From the cell containing the given text, extract its center point as [X, Y] coordinate. 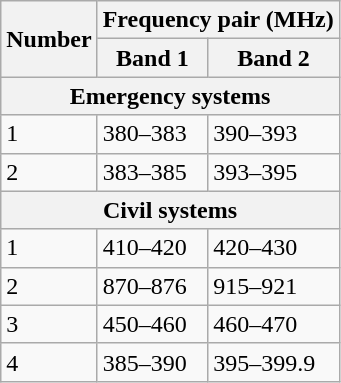
460–470 [274, 324]
380–383 [152, 134]
410–420 [152, 248]
870–876 [152, 286]
3 [49, 324]
390–393 [274, 134]
915–921 [274, 286]
383–385 [152, 172]
Emergency systems [170, 96]
450–460 [152, 324]
420–430 [274, 248]
4 [49, 362]
Civil systems [170, 210]
395–399.9 [274, 362]
Frequency pair (MHz) [218, 20]
385–390 [152, 362]
Band 1 [152, 58]
Number [49, 39]
393–395 [274, 172]
Band 2 [274, 58]
